Detect which cell encompasses the target text, then output its [x, y] center coordinate. 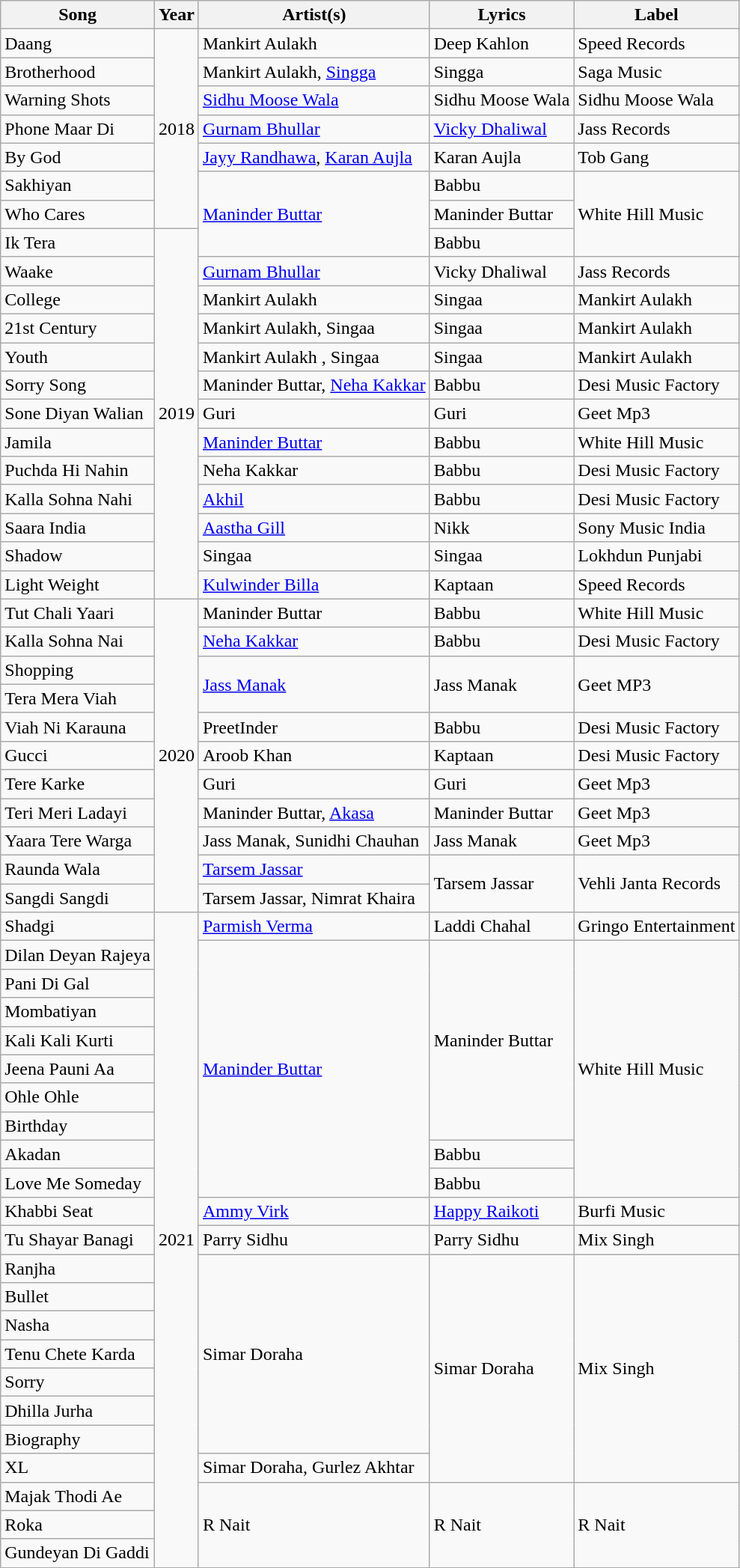
Puchda Hi Nahin [78, 471]
Gundeyan Di Gaddi [78, 1553]
Vehli Janta Records [657, 884]
XL [78, 1468]
Love Me Someday [78, 1183]
Teri Meri Ladayi [78, 812]
Burfi Music [657, 1211]
Akadan [78, 1154]
Ranjha [78, 1269]
Jass Manak, Sunidhi Chauhan [314, 841]
2018 [177, 129]
Majak Thodi Ae [78, 1496]
Yaara Tere Warga [78, 841]
2019 [177, 413]
Happy Raikoti [501, 1211]
Warning Shots [78, 100]
Sony Music India [657, 528]
Nasha [78, 1326]
By God [78, 157]
Maninder Buttar, Neha Kakkar [314, 385]
Birthday [78, 1126]
2020 [177, 756]
Gringo Entertainment [657, 927]
Waake [78, 271]
Bullet [78, 1297]
Pani Di Gal [78, 983]
Artist(s) [314, 15]
Who Cares [78, 214]
Maninder Buttar, Akasa [314, 812]
Daang [78, 43]
Kali Kali Kurti [78, 1040]
Tut Chali Yaari [78, 613]
College [78, 299]
Tera Mera Viah [78, 698]
Ammy Virk [314, 1211]
Jayy Randhawa, Karan Aujla [314, 157]
Nikk [501, 528]
Youth [78, 357]
Lokhdun Punjabi [657, 556]
Ohle Ohle [78, 1097]
Kalla Sohna Nai [78, 641]
Mankirt Aulakh, Singaa [314, 328]
21st Century [78, 328]
2021 [177, 1239]
Aastha Gill [314, 528]
Aroob Khan [314, 755]
Gucci [78, 755]
Viah Ni Karauna [78, 727]
Sorry [78, 1382]
Deep Kahlon [501, 43]
Saara India [78, 528]
Roka [78, 1525]
Label [657, 15]
Kulwinder Billa [314, 585]
Kalla Sohna Nahi [78, 499]
PreetInder [314, 727]
Mombatiyan [78, 1012]
Singga [501, 72]
Year [177, 15]
Biography [78, 1439]
Mankirt Aulakh, Singga [314, 72]
Jamila [78, 442]
Shopping [78, 670]
Sakhiyan [78, 186]
Dilan Deyan Rajeya [78, 955]
Light Weight [78, 585]
Akhil [314, 499]
Tere Karke [78, 784]
Dhilla Jurha [78, 1411]
Ik Tera [78, 242]
Parmish Verma [314, 927]
Tarsem Jassar, Nimrat Khaira [314, 898]
Shadow [78, 556]
Karan Aujla [501, 157]
Tob Gang [657, 157]
Lyrics [501, 15]
Sangdi Sangdi [78, 898]
Phone Maar Di [78, 129]
Sone Diyan Walian [78, 414]
Mankirt Aulakh , Singaa [314, 357]
Raunda Wala [78, 870]
Geet MP3 [657, 684]
Laddi Chahal [501, 927]
Khabbi Seat [78, 1211]
Shadgi [78, 927]
Saga Music [657, 72]
Jeena Pauni Aa [78, 1069]
Simar Doraha, Gurlez Akhtar [314, 1468]
Tu Shayar Banagi [78, 1239]
Sorry Song [78, 385]
Song [78, 15]
Tenu Chete Karda [78, 1354]
Brotherhood [78, 72]
